Pinpoint the cell where the given text exists, returning its (x, y) midpoint coordinate. 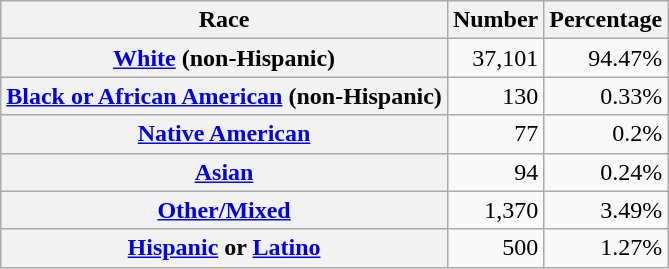
0.2% (606, 134)
37,101 (495, 58)
0.33% (606, 96)
White (non-Hispanic) (224, 58)
94 (495, 172)
Percentage (606, 20)
500 (495, 248)
1.27% (606, 248)
94.47% (606, 58)
Other/Mixed (224, 210)
Hispanic or Latino (224, 248)
77 (495, 134)
Race (224, 20)
Black or African American (non-Hispanic) (224, 96)
3.49% (606, 210)
1,370 (495, 210)
Asian (224, 172)
Number (495, 20)
130 (495, 96)
Native American (224, 134)
0.24% (606, 172)
